Return [x, y] of the center of cell containing provided text 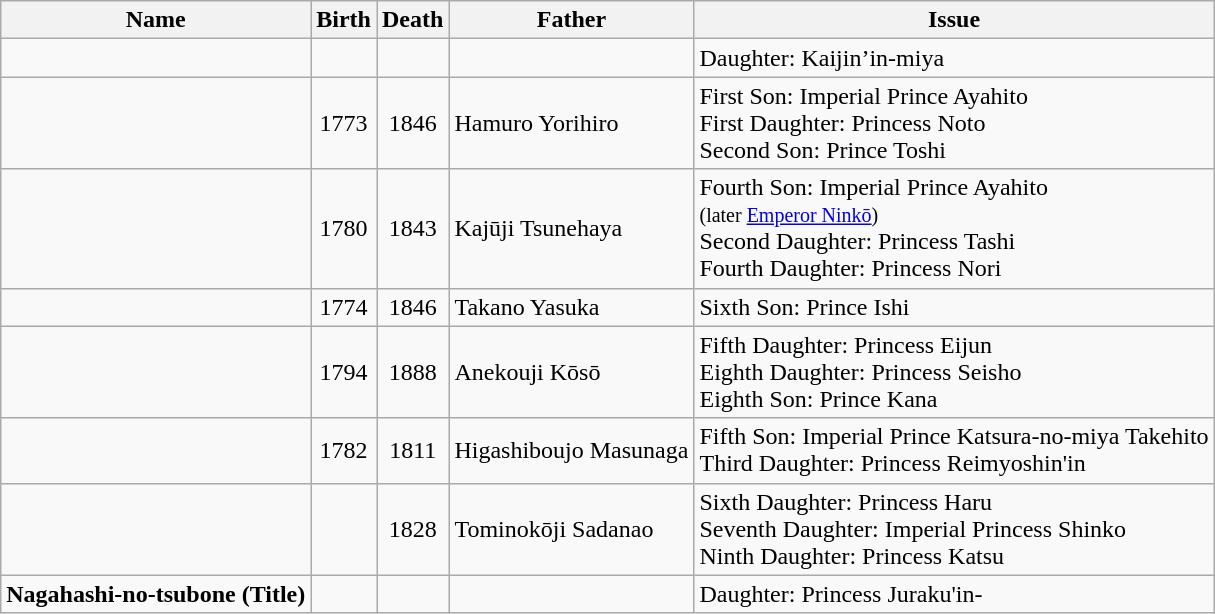
1782 [344, 450]
Anekouji Kōsō [572, 372]
1811 [412, 450]
Daughter: Princess Juraku'in- [954, 594]
1780 [344, 228]
Fifth Son: Imperial Prince Katsura-no-miya TakehitoThird Daughter: Princess Reimyoshin'in [954, 450]
Name [156, 20]
Sixth Son: Prince Ishi [954, 307]
Issue [954, 20]
Father [572, 20]
Fifth Daughter: Princess EijunEighth Daughter: Princess SeishoEighth Son: Prince Kana [954, 372]
Takano Yasuka [572, 307]
1773 [344, 123]
Daughter: Kaijin’in-miya [954, 58]
1888 [412, 372]
Sixth Daughter: Princess HaruSeventh Daughter: Imperial Princess ShinkoNinth Daughter: Princess Katsu [954, 529]
Birth [344, 20]
Death [412, 20]
Hamuro Yorihiro [572, 123]
1828 [412, 529]
1843 [412, 228]
Nagahashi-no-tsubone (Title) [156, 594]
1794 [344, 372]
Kajūji Tsunehaya [572, 228]
1774 [344, 307]
First Son: Imperial Prince AyahitoFirst Daughter: Princess NotoSecond Son: Prince Toshi [954, 123]
Fourth Son: Imperial Prince Ayahito(later Emperor Ninkō)Second Daughter: Princess TashiFourth Daughter: Princess Nori [954, 228]
Tominokōji Sadanao [572, 529]
Higashiboujo Masunaga [572, 450]
